Locate the cell with the specified text and output its [x, y] center coordinate. 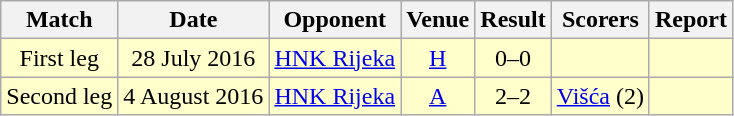
Venue [438, 20]
0–0 [513, 58]
Second leg [60, 96]
Opponent [335, 20]
4 August 2016 [194, 96]
First leg [60, 58]
28 July 2016 [194, 58]
Date [194, 20]
Višća (2) [600, 96]
2–2 [513, 96]
Scorers [600, 20]
Result [513, 20]
Report [690, 20]
Match [60, 20]
A [438, 96]
H [438, 58]
